From the cell containing the given text, extract its center point as (X, Y) coordinate. 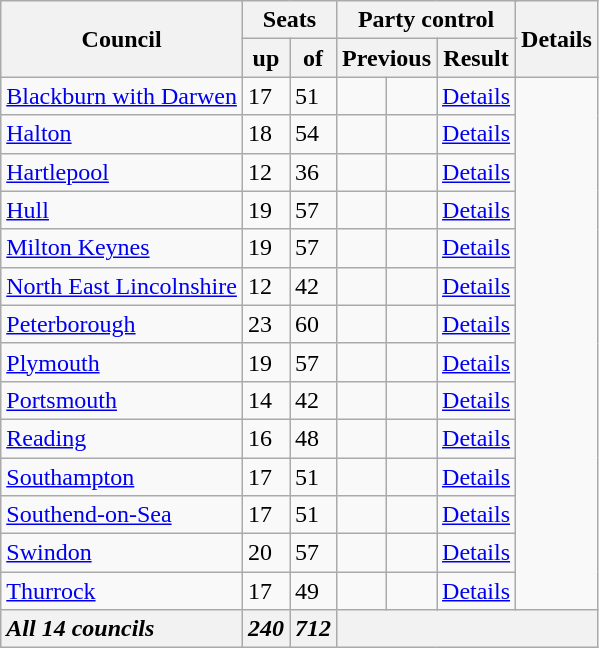
Hartlepool (122, 172)
20 (266, 553)
All 14 councils (122, 629)
Portsmouth (122, 400)
North East Lincolnshire (122, 286)
Swindon (122, 553)
Southend-on-Sea (122, 515)
Party control (426, 20)
Council (122, 39)
14 (266, 400)
Result (476, 58)
60 (314, 324)
Hull (122, 210)
16 (266, 438)
18 (266, 134)
49 (314, 591)
712 (314, 629)
Southampton (122, 477)
Previous (387, 58)
up (266, 58)
240 (266, 629)
Peterborough (122, 324)
Plymouth (122, 362)
48 (314, 438)
of (314, 58)
Blackburn with Darwen (122, 96)
23 (266, 324)
54 (314, 134)
Seats (289, 20)
Thurrock (122, 591)
Halton (122, 134)
36 (314, 172)
Milton Keynes (122, 248)
Reading (122, 438)
